Output the (x, y) coordinate of the center of the cell containing the given text.  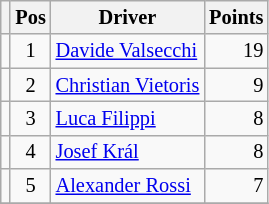
3 (30, 118)
2 (30, 85)
19 (236, 51)
Luca Filippi (128, 118)
9 (236, 85)
Alexander Rossi (128, 186)
Points (236, 17)
Christian Vietoris (128, 85)
Josef Král (128, 152)
5 (30, 186)
Driver (128, 17)
7 (236, 186)
Davide Valsecchi (128, 51)
Pos (30, 17)
4 (30, 152)
1 (30, 51)
